Provide the (x, y) coordinate of the cell's center where the given text is located.  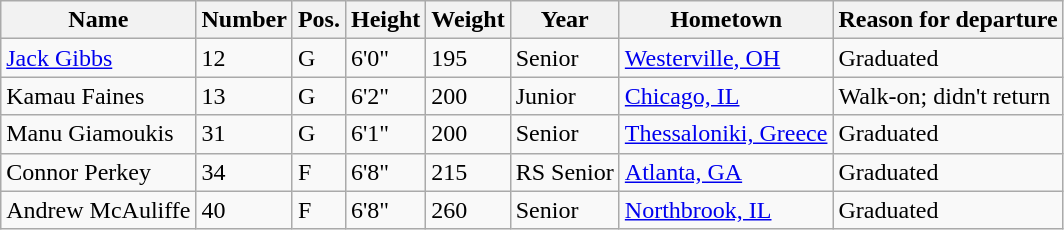
195 (468, 58)
Weight (468, 20)
13 (244, 96)
Name (98, 20)
Hometown (726, 20)
Reason for departure (948, 20)
Chicago, IL (726, 96)
Pos. (318, 20)
Thessaloniki, Greece (726, 134)
Year (564, 20)
Atlanta, GA (726, 172)
Northbrook, IL (726, 210)
Kamau Faines (98, 96)
12 (244, 58)
40 (244, 210)
34 (244, 172)
215 (468, 172)
Westerville, OH (726, 58)
260 (468, 210)
RS Senior (564, 172)
Manu Giamoukis (98, 134)
6'1" (385, 134)
Jack Gibbs (98, 58)
Number (244, 20)
Connor Perkey (98, 172)
6'0" (385, 58)
31 (244, 134)
Height (385, 20)
6'2" (385, 96)
Walk-on; didn't return (948, 96)
Andrew McAuliffe (98, 210)
Junior (564, 96)
